For the text-containing cell, return its midpoint in (X, Y) coordinate format. 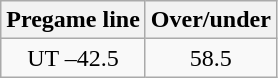
Pregame line (74, 20)
58.5 (210, 58)
Over/under (210, 20)
UT –42.5 (74, 58)
